Identify which cell holds the provided text, then report its [x, y] central coordinate. 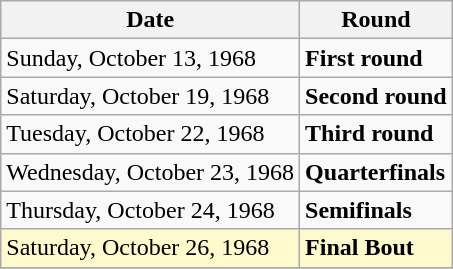
Thursday, October 24, 1968 [150, 210]
Wednesday, October 23, 1968 [150, 172]
Tuesday, October 22, 1968 [150, 134]
Date [150, 20]
First round [376, 58]
Saturday, October 19, 1968 [150, 96]
Quarterfinals [376, 172]
Round [376, 20]
Saturday, October 26, 1968 [150, 248]
Final Bout [376, 248]
Semifinals [376, 210]
Second round [376, 96]
Third round [376, 134]
Sunday, October 13, 1968 [150, 58]
